Pinpoint the cell where the given text exists, returning its [x, y] midpoint coordinate. 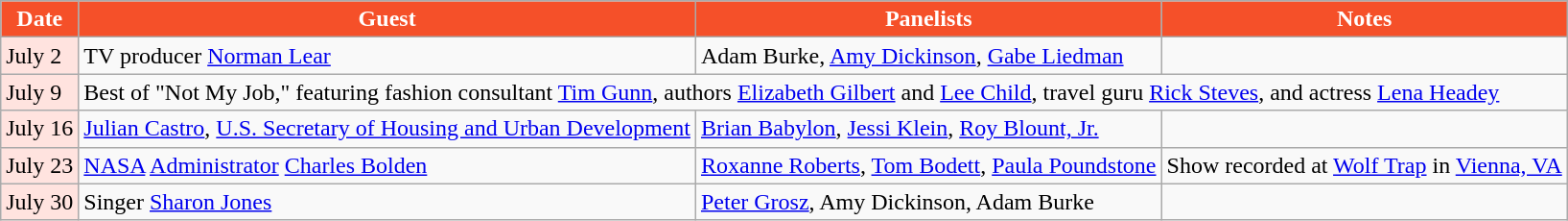
Notes [1364, 19]
Date [40, 19]
Guest [387, 19]
Peter Grosz, Amy Dickinson, Adam Burke [928, 202]
Roxanne Roberts, Tom Bodett, Paula Poundstone [928, 165]
July 16 [40, 129]
July 30 [40, 202]
July 23 [40, 165]
NASA Administrator Charles Bolden [387, 165]
TV producer Norman Lear [387, 56]
Singer Sharon Jones [387, 202]
July 2 [40, 56]
Julian Castro, U.S. Secretary of Housing and Urban Development [387, 129]
Show recorded at Wolf Trap in Vienna, VA [1364, 165]
July 9 [40, 92]
Brian Babylon, Jessi Klein, Roy Blount, Jr. [928, 129]
Panelists [928, 19]
Adam Burke, Amy Dickinson, Gabe Liedman [928, 56]
